Return [x, y] of the center of cell containing provided text 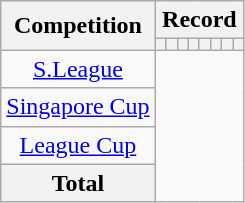
Record [199, 20]
S.League [78, 69]
Competition [78, 26]
Total [78, 183]
Singapore Cup [78, 107]
League Cup [78, 145]
